Pinpoint the cell where the given text exists, returning its [X, Y] midpoint coordinate. 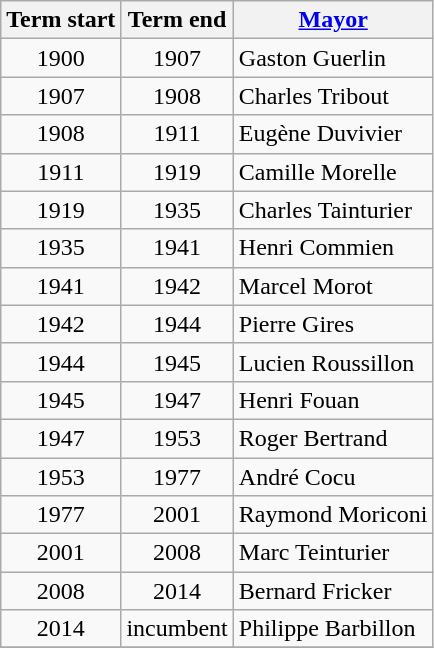
Charles Tainturier [333, 210]
Bernard Fricker [333, 591]
Camille Morelle [333, 172]
Term end [177, 20]
Marcel Morot [333, 286]
Raymond Moriconi [333, 515]
Term start [61, 20]
Marc Teinturier [333, 553]
incumbent [177, 629]
1900 [61, 58]
André Cocu [333, 477]
Mayor [333, 20]
Philippe Barbillon [333, 629]
Henri Fouan [333, 400]
Lucien Roussillon [333, 362]
Eugène Duvivier [333, 134]
Henri Commien [333, 248]
Roger Bertrand [333, 438]
Charles Tribout [333, 96]
Gaston Guerlin [333, 58]
Pierre Gires [333, 324]
